Determine the (X, Y) coordinate at the center of the cell enclosing the given text.  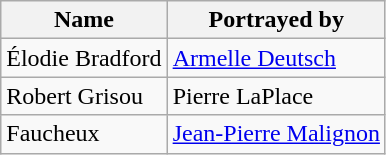
Faucheux (84, 134)
Jean-Pierre Malignon (276, 134)
Armelle Deutsch (276, 58)
Name (84, 20)
Élodie Bradford (84, 58)
Pierre LaPlace (276, 96)
Robert Grisou (84, 96)
Portrayed by (276, 20)
